Capture the cell that displays the provided text and extract its [X, Y] central coordinate. 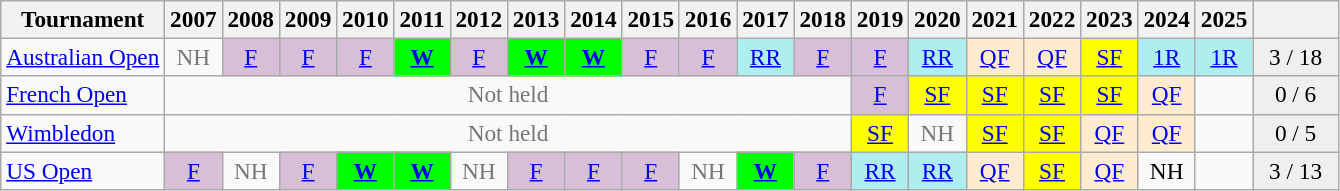
2008 [250, 19]
2018 [822, 19]
2023 [1110, 19]
US Open [83, 170]
0 / 6 [1296, 95]
2020 [938, 19]
2015 [650, 19]
2007 [194, 19]
2021 [994, 19]
2022 [1052, 19]
2025 [1224, 19]
2009 [308, 19]
2014 [594, 19]
2011 [422, 19]
Tournament [83, 19]
2016 [708, 19]
Australian Open [83, 57]
0 / 5 [1296, 133]
2017 [766, 19]
2010 [366, 19]
3 / 18 [1296, 57]
2012 [478, 19]
2019 [880, 19]
French Open [83, 95]
Wimbledon [83, 133]
2013 [536, 19]
2024 [1166, 19]
3 / 13 [1296, 170]
